Extract the [x, y] coordinate from the center of the cell holding the provided text.  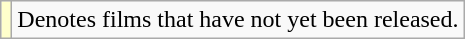
Denotes films that have not yet been released. [238, 20]
